Pinpoint the cell where the given text exists, returning its (X, Y) midpoint coordinate. 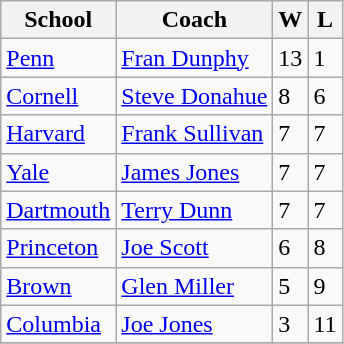
School (58, 20)
5 (290, 286)
9 (325, 286)
Coach (194, 20)
L (325, 20)
Penn (58, 58)
Cornell (58, 96)
Harvard (58, 134)
W (290, 20)
Fran Dunphy (194, 58)
Frank Sullivan (194, 134)
Joe Scott (194, 248)
Columbia (58, 324)
Brown (58, 286)
11 (325, 324)
3 (290, 324)
Dartmouth (58, 210)
Yale (58, 172)
Terry Dunn (194, 210)
Steve Donahue (194, 96)
Princeton (58, 248)
James Jones (194, 172)
Glen Miller (194, 286)
1 (325, 58)
13 (290, 58)
Joe Jones (194, 324)
